Output the [X, Y] coordinate of the center of the cell containing the given text.  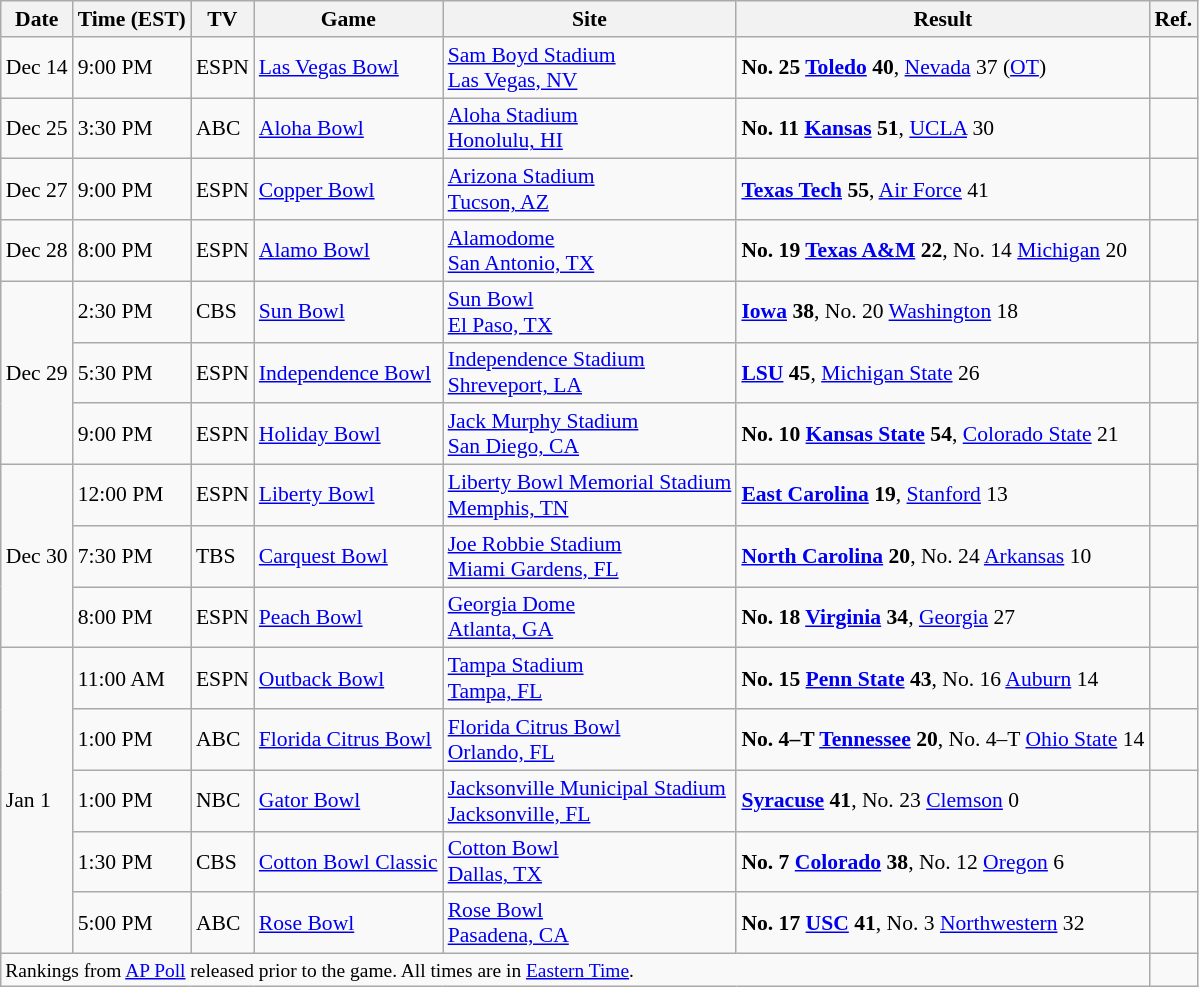
No. 10 Kansas State 54, Colorado State 21 [942, 434]
Rose Bowl [348, 924]
1:30 PM [132, 862]
TV [222, 19]
Aloha StadiumHonolulu, HI [590, 128]
Dec 27 [37, 190]
No. 18 Virginia 34, Georgia 27 [942, 618]
No. 17 USC 41, No. 3 Northwestern 32 [942, 924]
Florida Citrus BowlOrlando, FL [590, 740]
NBC [222, 800]
Dec 25 [37, 128]
Joe Robbie StadiumMiami Gardens, FL [590, 556]
Jack Murphy StadiumSan Diego, CA [590, 434]
East Carolina 19, Stanford 13 [942, 496]
No. 25 Toledo 40, Nevada 37 (OT) [942, 68]
Florida Citrus Bowl [348, 740]
No. 19 Texas A&M 22, No. 14 Michigan 20 [942, 250]
AlamodomeSan Antonio, TX [590, 250]
Peach Bowl [348, 618]
No. 11 Kansas 51, UCLA 30 [942, 128]
Carquest Bowl [348, 556]
Liberty Bowl [348, 496]
Result [942, 19]
Iowa 38, No. 20 Washington 18 [942, 312]
Sam Boyd StadiumLas Vegas, NV [590, 68]
Copper Bowl [348, 190]
11:00 AM [132, 678]
Gator Bowl [348, 800]
Sun BowlEl Paso, TX [590, 312]
5:30 PM [132, 372]
Game [348, 19]
Arizona StadiumTucson, AZ [590, 190]
5:00 PM [132, 924]
Outback Bowl [348, 678]
Sun Bowl [348, 312]
Georgia DomeAtlanta, GA [590, 618]
Jacksonville Municipal StadiumJacksonville, FL [590, 800]
Las Vegas Bowl [348, 68]
Ref. [1173, 19]
Dec 29 [37, 372]
Tampa StadiumTampa, FL [590, 678]
Syracuse 41, No. 23 Clemson 0 [942, 800]
Dec 14 [37, 68]
Holiday Bowl [348, 434]
12:00 PM [132, 496]
Texas Tech 55, Air Force 41 [942, 190]
Dec 30 [37, 556]
Independence StadiumShreveport, LA [590, 372]
LSU 45, Michigan State 26 [942, 372]
Aloha Bowl [348, 128]
Date [37, 19]
7:30 PM [132, 556]
North Carolina 20, No. 24 Arkansas 10 [942, 556]
No. 4–T Tennessee 20, No. 4–T Ohio State 14 [942, 740]
TBS [222, 556]
Independence Bowl [348, 372]
No. 15 Penn State 43, No. 16 Auburn 14 [942, 678]
Jan 1 [37, 801]
Liberty Bowl Memorial StadiumMemphis, TN [590, 496]
Rose BowlPasadena, CA [590, 924]
Time (EST) [132, 19]
Rankings from AP Poll released prior to the game. All times are in Eastern Time. [576, 970]
No. 7 Colorado 38, No. 12 Oregon 6 [942, 862]
Alamo Bowl [348, 250]
Cotton BowlDallas, TX [590, 862]
2:30 PM [132, 312]
3:30 PM [132, 128]
Site [590, 19]
Cotton Bowl Classic [348, 862]
Dec 28 [37, 250]
